Determine the [x, y] coordinate at the center of the cell enclosing the given text.  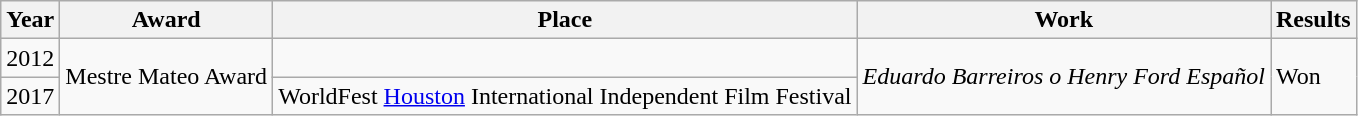
2012 [30, 58]
Work [1064, 20]
Place [565, 20]
Mestre Mateo Award [166, 77]
Results [1313, 20]
Year [30, 20]
Won [1313, 77]
Eduardo Barreiros o Henry Ford Español [1064, 77]
WorldFest Houston International Independent Film Festival [565, 96]
2017 [30, 96]
Award [166, 20]
